Determine the (X, Y) coordinate at the center of the cell enclosing the given text.  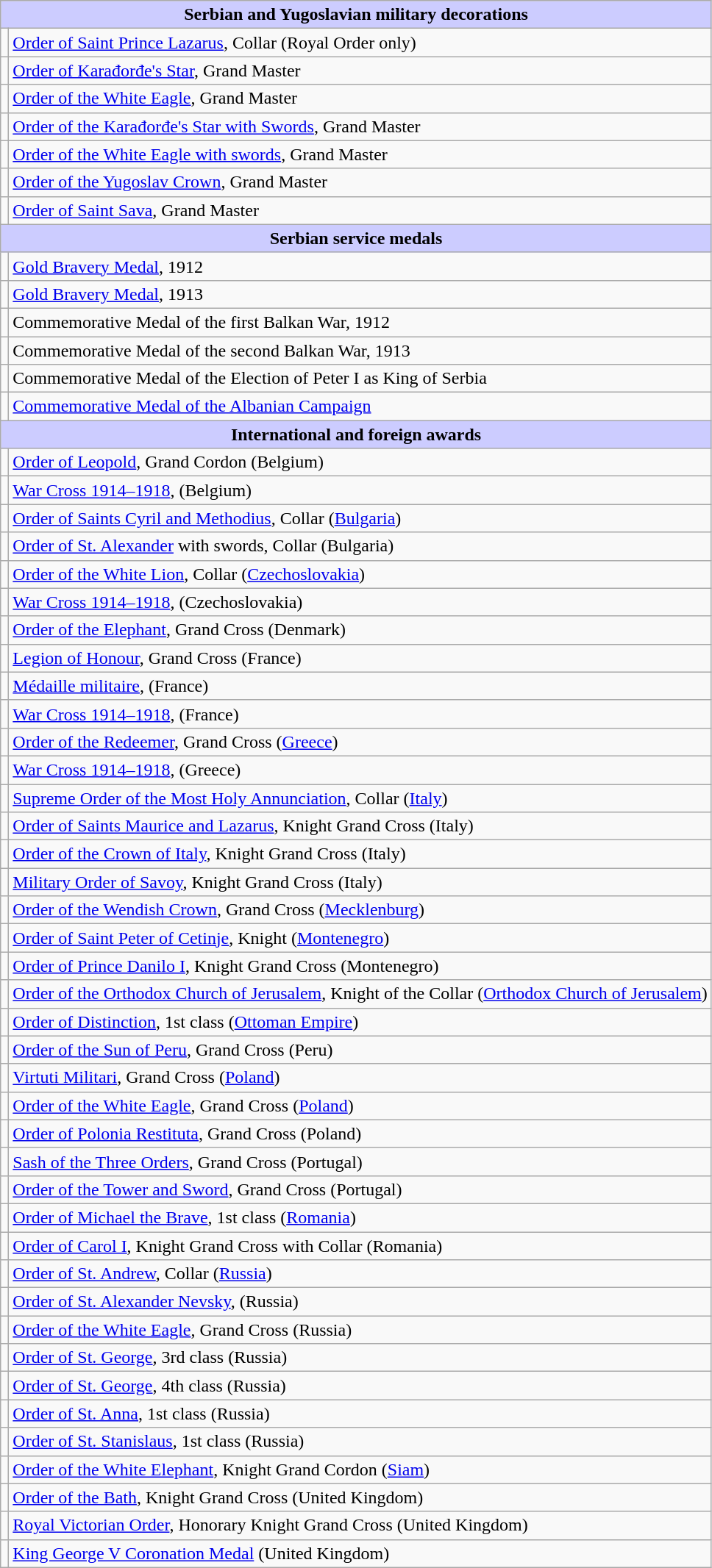
King George V Coronation Medal (United Kingdom) (360, 1553)
War Cross 1914–1918, (France) (360, 714)
Order of the Tower and Sword, Grand Cross (Portugal) (360, 1189)
Order of Leopold, Grand Cordon (Belgium) (360, 462)
Order of the White Eagle, Grand Cross (Russia) (360, 1330)
Order of the Sun of Peru, Grand Cross (Peru) (360, 1050)
Order of the Redeemer, Grand Cross (Greece) (360, 742)
Serbian and Yugoslavian military decorations (356, 15)
Commemorative Medal of the second Balkan War, 1913 (360, 351)
Commemorative Medal of the Election of Peter I as King of Serbia (360, 379)
Sash of the Three Orders, Grand Cross (Portugal) (360, 1161)
Order of Saints Cyril and Methodius, Collar (Bulgaria) (360, 518)
Order of the Wendish Crown, Grand Cross (Mecklenburg) (360, 910)
Gold Bravery Medal, 1913 (360, 294)
Order of Saint Peter of Cetinje, Knight (Montenegro) (360, 938)
Order of Saints Maurice and Lazarus, Knight Grand Cross (Italy) (360, 826)
Order of the White Lion, Collar (Czechoslovakia) (360, 574)
International and foreign awards (356, 434)
Order of the Crown of Italy, Knight Grand Cross (Italy) (360, 854)
Order of St. Anna, 1st class (Russia) (360, 1414)
Order of the White Eagle with swords, Grand Master (360, 154)
Order of the Orthodox Church of Jerusalem, Knight of the Collar (Orthodox Church of Jerusalem) (360, 994)
Commemorative Medal of the Albanian Campaign (360, 407)
Order of the White Eagle, Grand Cross (Poland) (360, 1106)
Military Order of Savoy, Knight Grand Cross (Italy) (360, 882)
Order of Prince Danilo I, Knight Grand Cross (Montenegro) (360, 966)
Order of St. Andrew, Collar (Russia) (360, 1274)
Order of Polonia Restituta, Grand Cross (Poland) (360, 1134)
War Cross 1914–1918, (Greece) (360, 770)
Serbian service medals (356, 238)
Gold Bravery Medal, 1912 (360, 266)
Order of St. Stanislaus, 1st class (Russia) (360, 1442)
Order of St. George, 3rd class (Russia) (360, 1358)
Virtuti Militari, Grand Cross (Poland) (360, 1078)
Order of the Karađorđe's Star with Swords, Grand Master (360, 126)
Order of the Yugoslav Crown, Grand Master (360, 182)
Order of Carol I, Knight Grand Cross with Collar (Romania) (360, 1246)
Order of the White Elephant, Knight Grand Cordon (Siam) (360, 1469)
Order of Karađorđe's Star, Grand Master (360, 71)
War Cross 1914–1918, (Belgium) (360, 490)
Order of St. Alexander Nevsky, (Russia) (360, 1302)
Order of Distinction, 1st class (Ottoman Empire) (360, 1022)
War Cross 1914–1918, (Czechoslovakia) (360, 602)
Order of Saint Sava, Grand Master (360, 210)
Médaille militaire, (France) (360, 686)
Order of Michael the Brave, 1st class (Romania) (360, 1217)
Order of the Elephant, Grand Cross (Denmark) (360, 630)
Legion of Honour, Grand Cross (France) (360, 658)
Order of the White Eagle, Grand Master (360, 99)
Commemorative Medal of the first Balkan War, 1912 (360, 322)
Order of Saint Prince Lazarus, Collar (Royal Order only) (360, 43)
Order of St. Alexander with swords, Collar (Bulgaria) (360, 546)
Supreme Order of the Most Holy Annunciation, Collar (Italy) (360, 798)
Royal Victorian Order, Honorary Knight Grand Cross (United Kingdom) (360, 1525)
Order of the Bath, Knight Grand Cross (United Kingdom) (360, 1497)
Order of St. George, 4th class (Russia) (360, 1386)
